Output the [X, Y] coordinate of the center of the cell containing the given text.  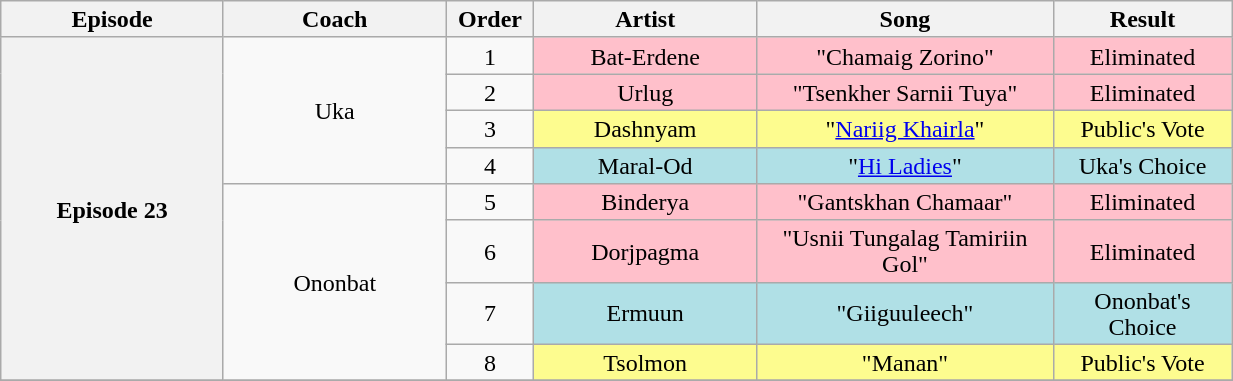
"Nariig Khairla" [906, 128]
6 [490, 251]
"Usnii Tungalag Tamiriin Gol" [906, 251]
Coach [334, 20]
Maral-Od [646, 166]
Ononbat's Choice [1142, 313]
Order [490, 20]
5 [490, 202]
"Chamaig Zorino" [906, 56]
Ermuun [646, 313]
Dashnyam [646, 128]
Binderya [646, 202]
Uka [334, 110]
Episode 23 [112, 209]
1 [490, 56]
"Giiguuleech" [906, 313]
Bat-Erdene [646, 56]
3 [490, 128]
Episode [112, 20]
Dorjpagma [646, 251]
"Tsenkher Sarnii Tuya" [906, 92]
7 [490, 313]
Urlug [646, 92]
"Hi Ladies" [906, 166]
Song [906, 20]
4 [490, 166]
Tsolmon [646, 362]
"Manan" [906, 362]
Artist [646, 20]
Uka's Choice [1142, 166]
Ononbat [334, 282]
"Gantskhan Chamaar" [906, 202]
8 [490, 362]
Result [1142, 20]
2 [490, 92]
